Detect which cell encompasses the target text, then output its (X, Y) center coordinate. 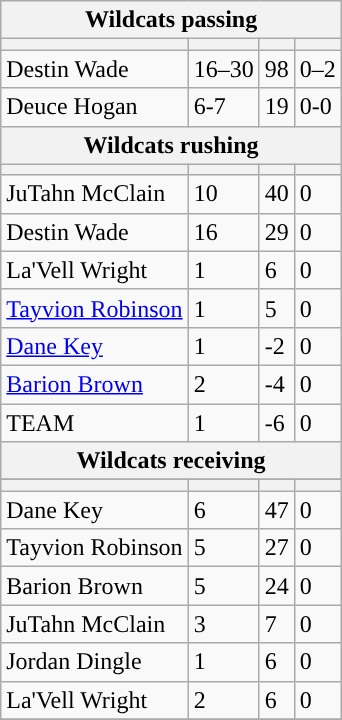
16–30 (224, 69)
19 (276, 107)
Deuce Hogan (94, 107)
Wildcats passing (172, 20)
Jordan Dingle (94, 662)
40 (276, 194)
98 (276, 69)
16 (224, 232)
-2 (276, 346)
-6 (276, 423)
10 (224, 194)
24 (276, 586)
Wildcats receiving (172, 461)
Wildcats rushing (172, 145)
7 (276, 624)
3 (224, 624)
-4 (276, 384)
TEAM (94, 423)
6-7 (224, 107)
47 (276, 510)
0-0 (318, 107)
0–2 (318, 69)
29 (276, 232)
27 (276, 548)
